Extract the (x, y) coordinate from the center of the cell holding the provided text.  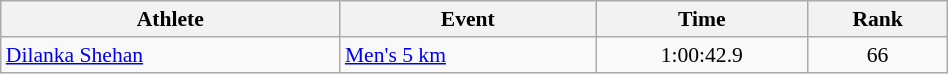
Rank (878, 19)
Men's 5 km (468, 55)
Event (468, 19)
Time (702, 19)
66 (878, 55)
Dilanka Shehan (170, 55)
Athlete (170, 19)
1:00:42.9 (702, 55)
